Capture the cell that displays the provided text and extract its (X, Y) central coordinate. 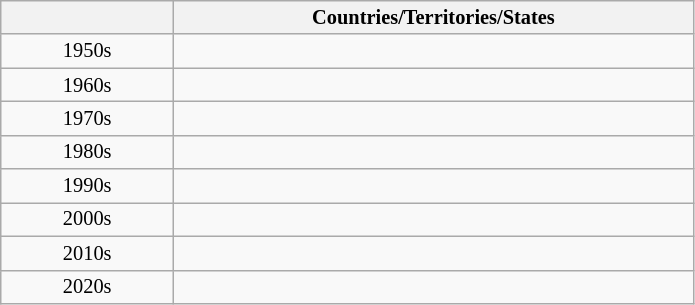
2020s (88, 287)
1960s (88, 85)
1950s (88, 51)
2010s (88, 253)
1980s (88, 152)
1990s (88, 186)
2000s (88, 219)
1970s (88, 118)
Countries/Territories/States (434, 17)
